Extract the (x, y) coordinate from the center of the cell holding the provided text.  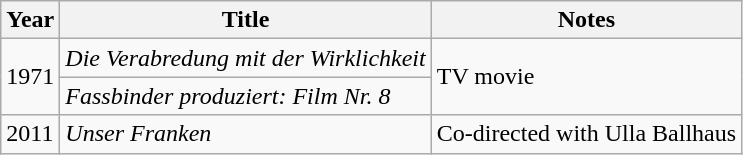
TV movie (586, 77)
Die Verabredung mit der Wirklichkeit (246, 58)
Year (30, 20)
Notes (586, 20)
1971 (30, 77)
Unser Franken (246, 134)
Fassbinder produziert: Film Nr. 8 (246, 96)
2011 (30, 134)
Title (246, 20)
Co-directed with Ulla Ballhaus (586, 134)
